Capture the cell that displays the provided text and extract its [X, Y] central coordinate. 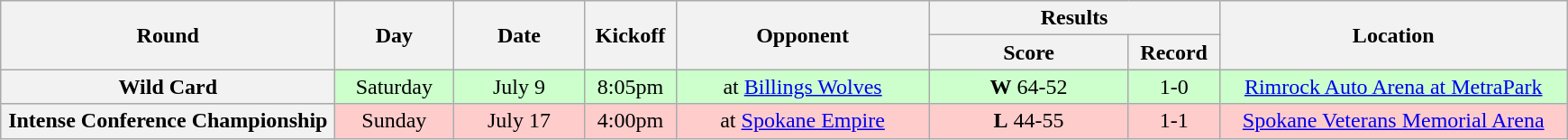
Day [395, 35]
Date [519, 35]
Round [168, 35]
Saturday [395, 87]
4:00pm [631, 121]
Kickoff [631, 35]
W 64-52 [1029, 87]
8:05pm [631, 87]
L 44-55 [1029, 121]
1-0 [1173, 87]
Spokane Veterans Memorial Arena [1393, 121]
Record [1173, 52]
July 9 [519, 87]
Wild Card [168, 87]
Rimrock Auto Arena at MetraPark [1393, 87]
at Spokane Empire [802, 121]
Results [1074, 18]
Sunday [395, 121]
Score [1029, 52]
July 17 [519, 121]
Location [1393, 35]
at Billings Wolves [802, 87]
Opponent [802, 35]
1-1 [1173, 121]
Intense Conference Championship [168, 121]
